Locate the cell with the specified text and output its [X, Y] center coordinate. 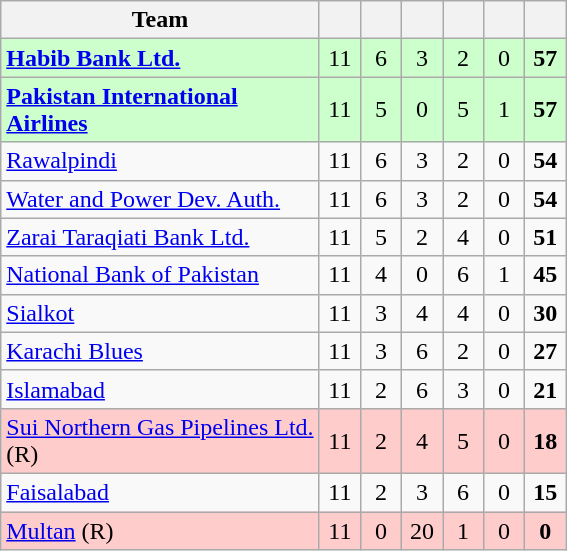
Habib Bank Ltd. [160, 58]
National Bank of Pakistan [160, 275]
18 [546, 440]
Zarai Taraqiati Bank Ltd. [160, 237]
Team [160, 20]
Sialkot [160, 313]
Water and Power Dev. Auth. [160, 199]
Multan (R) [160, 531]
21 [546, 389]
27 [546, 351]
15 [546, 492]
Sui Northern Gas Pipelines Ltd. (R) [160, 440]
45 [546, 275]
Islamabad [160, 389]
Karachi Blues [160, 351]
Rawalpindi [160, 161]
51 [546, 237]
30 [546, 313]
Faisalabad [160, 492]
20 [422, 531]
Pakistan International Airlines [160, 110]
